Extract the [X, Y] coordinate from the center of the cell holding the provided text.  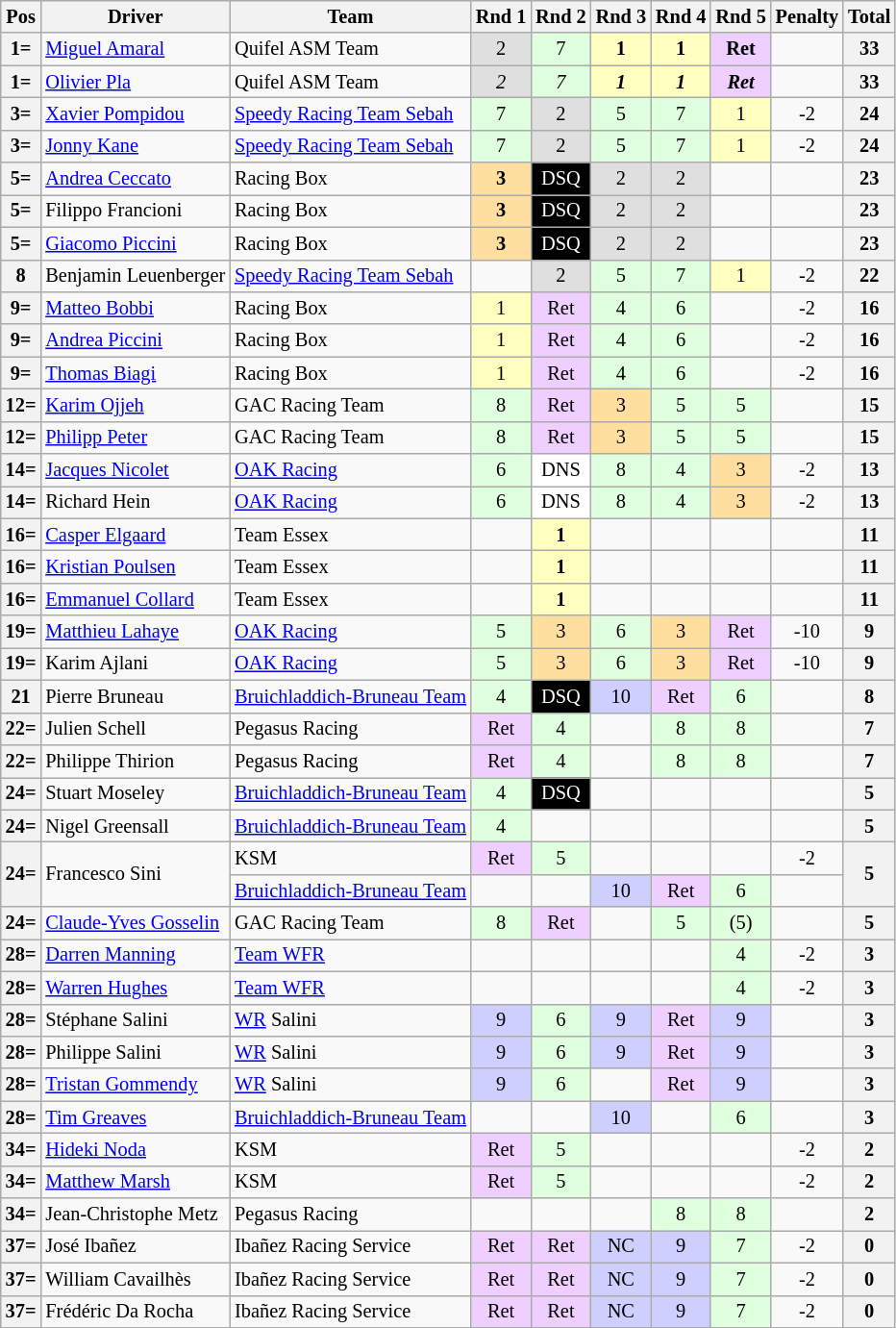
Hideki Noda [135, 1149]
Rnd 2 [560, 16]
Matthew Marsh [135, 1182]
Benjamin Leuenberger [135, 276]
Karim Ojjeh [135, 405]
Andrea Ceccato [135, 179]
(5) [740, 923]
Casper Elgaard [135, 535]
Pos [21, 16]
Stuart Moseley [135, 793]
Stéphane Salini [135, 1020]
Andrea Piccini [135, 340]
Penalty [808, 16]
William Cavailhès [135, 1279]
Julien Schell [135, 729]
Thomas Biagi [135, 373]
Emmanuel Collard [135, 599]
Driver [135, 16]
Claude-Yves Gosselin [135, 923]
Rnd 3 [621, 16]
Pierre Bruneau [135, 696]
Rnd 5 [740, 16]
Matthieu Lahaye [135, 632]
Philippe Salini [135, 1052]
Tristan Gommendy [135, 1085]
Warren Hughes [135, 988]
José Ibañez [135, 1246]
Frédéric Da Rocha [135, 1312]
Jacques Nicolet [135, 470]
Francesco Sini [135, 873]
Jean-Christophe Metz [135, 1215]
Rnd 4 [681, 16]
Giacomo Piccini [135, 243]
Matteo Bobbi [135, 308]
Jonny Kane [135, 146]
Philippe Thirion [135, 761]
Xavier Pompidou [135, 113]
Richard Hein [135, 502]
Karim Ajlani [135, 664]
Filippo Francioni [135, 211]
Tim Greaves [135, 1117]
Olivier Pla [135, 82]
Rnd 1 [501, 16]
Total [869, 16]
Darren Manning [135, 955]
Nigel Greensall [135, 826]
Kristian Poulsen [135, 566]
21 [21, 696]
Miguel Amaral [135, 49]
22 [869, 276]
Philipp Peter [135, 438]
Team [350, 16]
